Provide the (x, y) coordinate of the cell's center where the given text is located.  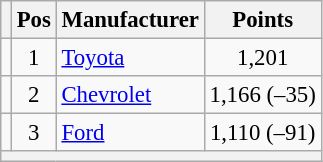
1,166 (–35) (262, 95)
Pos (34, 20)
Toyota (130, 58)
3 (34, 133)
2 (34, 95)
Points (262, 20)
Chevrolet (130, 95)
Manufacturer (130, 20)
Ford (130, 133)
1 (34, 58)
1,201 (262, 58)
1,110 (–91) (262, 133)
